From the cell containing the given text, extract its center point as [x, y] coordinate. 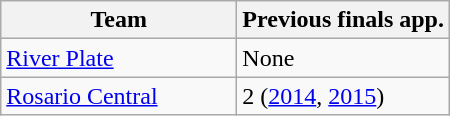
River Plate [119, 58]
2 (2014, 2015) [344, 96]
None [344, 58]
Team [119, 20]
Rosario Central [119, 96]
Previous finals app. [344, 20]
